Identify which cell holds the provided text, then report its (X, Y) central coordinate. 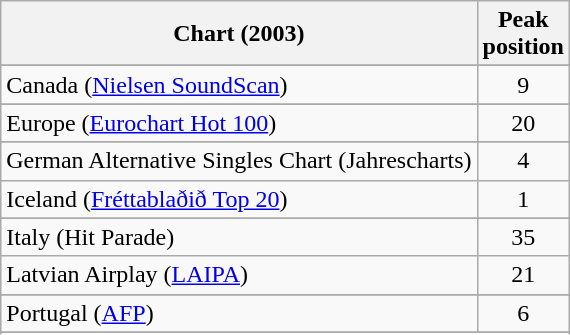
1 (523, 199)
4 (523, 161)
Portugal (AFP) (239, 313)
21 (523, 275)
German Alternative Singles Chart (Jahrescharts) (239, 161)
Chart (2003) (239, 34)
Canada (Nielsen SoundScan) (239, 85)
20 (523, 123)
Iceland (Fréttablaðið Top 20) (239, 199)
Europe (Eurochart Hot 100) (239, 123)
Latvian Airplay (LAIPA) (239, 275)
35 (523, 237)
Italy (Hit Parade) (239, 237)
6 (523, 313)
Peakposition (523, 34)
9 (523, 85)
